Search for the cell housing the specified text and yield its [x, y] center coordinate. 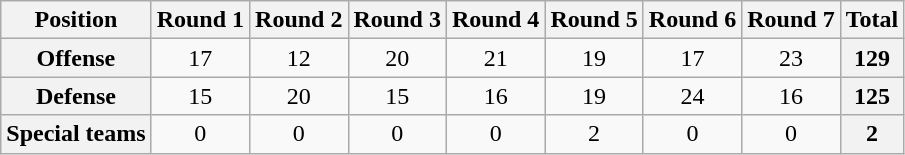
Position [76, 20]
12 [299, 58]
Defense [76, 96]
Round 4 [495, 20]
129 [872, 58]
Round 7 [791, 20]
Offense [76, 58]
Round 3 [397, 20]
24 [692, 96]
Round 5 [594, 20]
21 [495, 58]
Round 1 [200, 20]
23 [791, 58]
Special teams [76, 134]
Round 2 [299, 20]
Round 6 [692, 20]
Total [872, 20]
125 [872, 96]
